Determine the [x, y] coordinate at the center of the cell enclosing the given text.  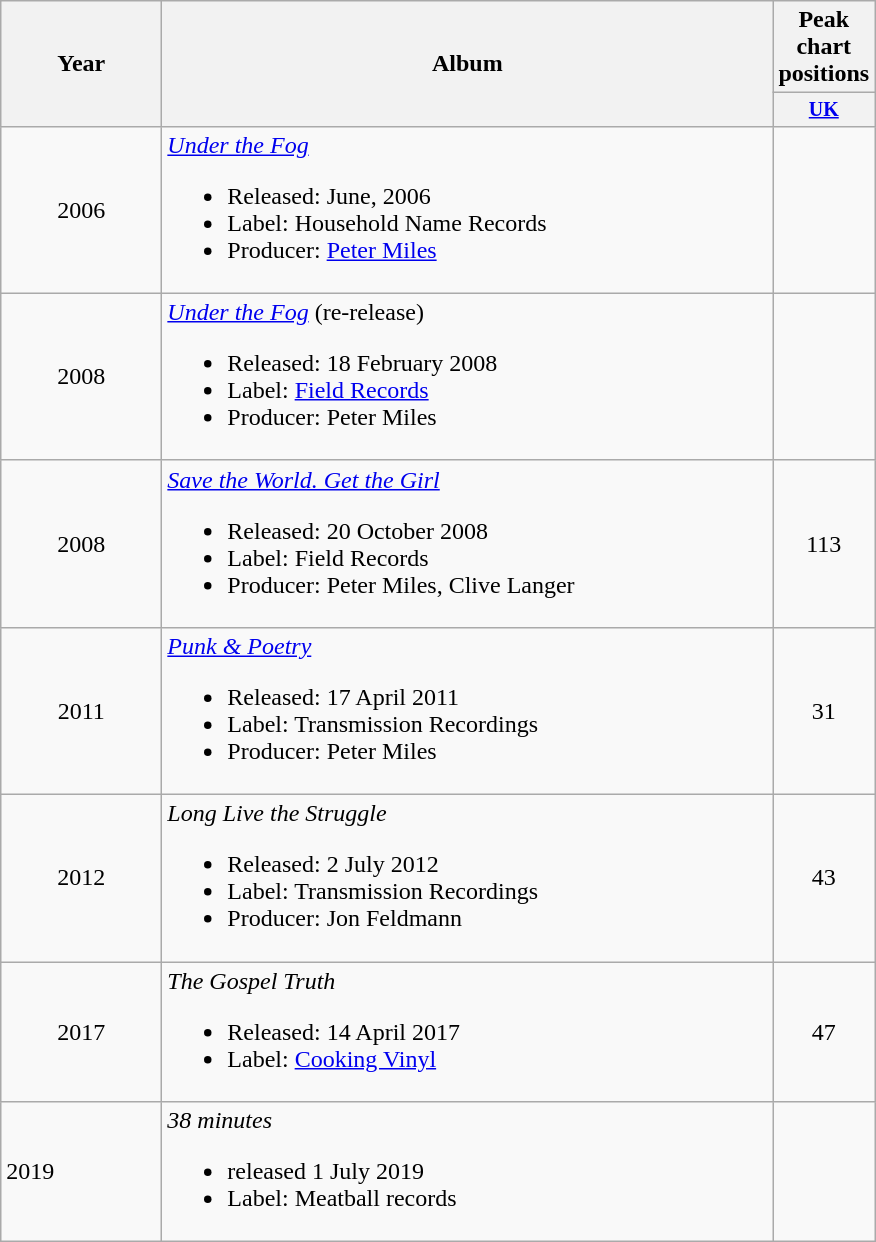
Year [82, 64]
Long Live the StruggleReleased: 2 July 2012Label: Transmission RecordingsProducer: Jon Feldmann [468, 878]
2012 [82, 878]
Album [468, 64]
Peak chart positions [824, 47]
38 minutesreleased 1 July 2019Label: Meatball records [468, 1172]
Punk & PoetryReleased: 17 April 2011Label: Transmission RecordingsProducer: Peter Miles [468, 710]
Under the FogReleased: June, 2006Label: Household Name RecordsProducer: Peter Miles [468, 210]
Under the Fog (re-release)Released: 18 February 2008Label: Field RecordsProducer: Peter Miles [468, 376]
2006 [82, 210]
2011 [82, 710]
113 [824, 544]
Save the World. Get the GirlReleased: 20 October 2008Label: Field RecordsProducer: Peter Miles, Clive Langer [468, 544]
UK [824, 110]
2019 [82, 1172]
2017 [82, 1032]
The Gospel TruthReleased: 14 April 2017Label: Cooking Vinyl [468, 1032]
43 [824, 878]
31 [824, 710]
47 [824, 1032]
